Identify which cell holds the provided text, then report its (x, y) central coordinate. 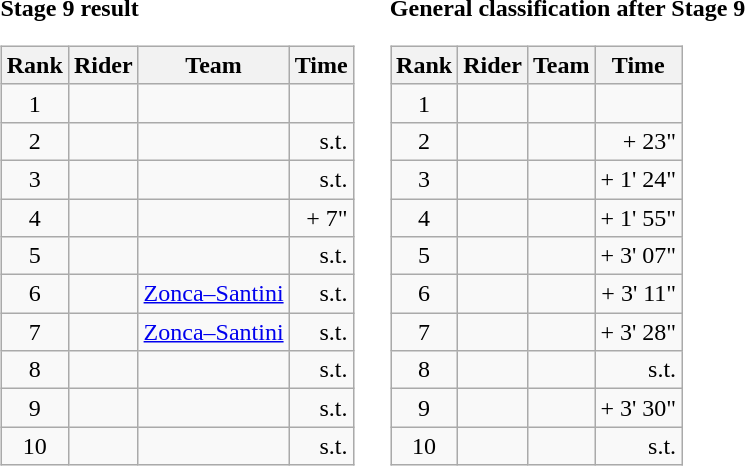
+ 3' 07" (638, 256)
+ 3' 30" (638, 408)
+ 7" (321, 217)
+ 23" (638, 141)
+ 3' 28" (638, 332)
+ 1' 24" (638, 179)
+ 3' 11" (638, 294)
+ 1' 55" (638, 217)
